Find where the given text appears and provide that cell's center as [x, y] coordinate. 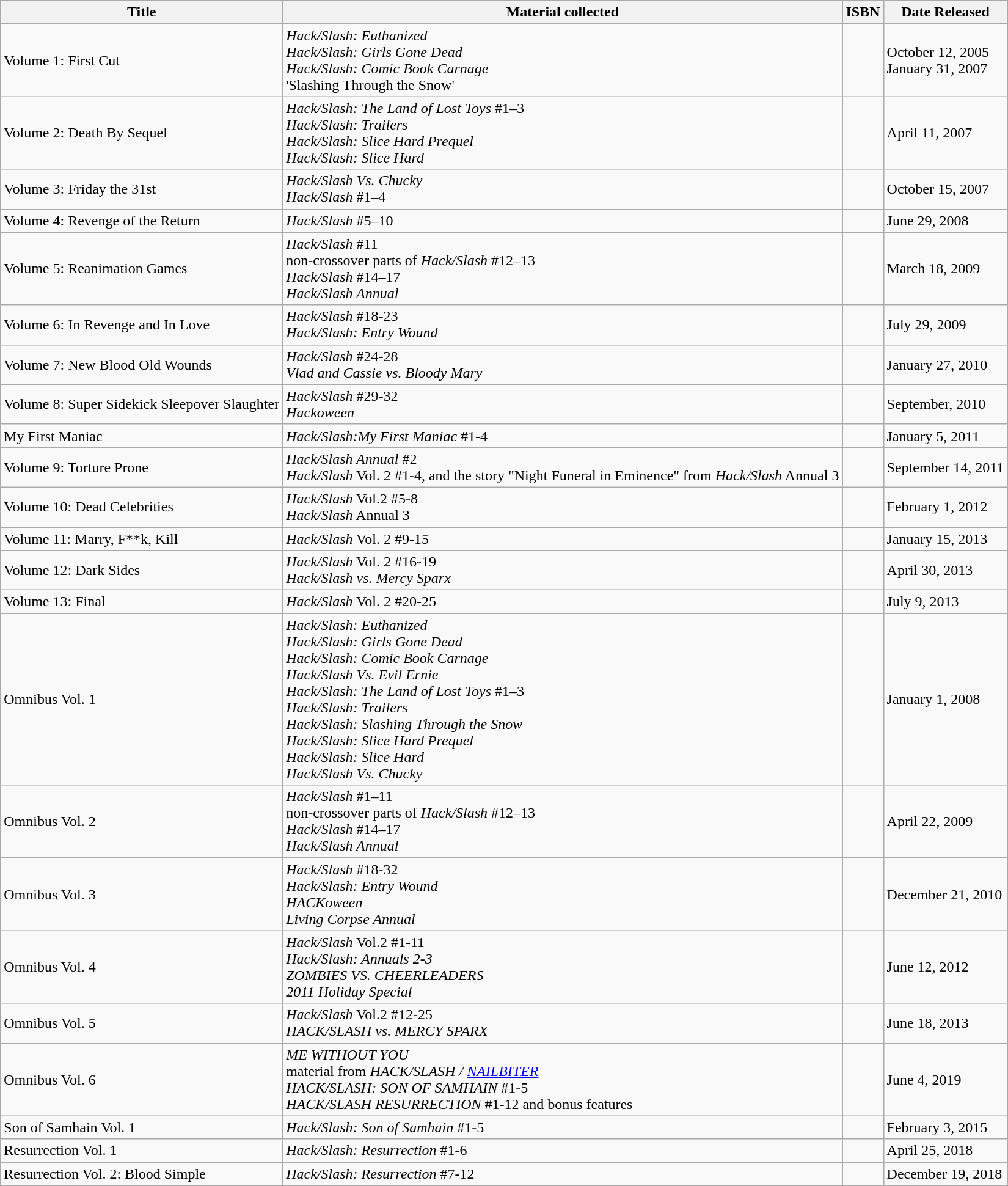
Hack/Slash #1–11 non-crossover parts of Hack/Slash #12–13 Hack/Slash #14–17 Hack/Slash Annual [563, 821]
Resurrection Vol. 2: Blood Simple [142, 1174]
July 29, 2009 [946, 325]
Hack/Slash:My First Maniac #1-4 [563, 436]
Hack/Slash Annual #2 Hack/Slash Vol. 2 #1-4, and the story "Night Funeral in Eminence" from Hack/Slash Annual 3 [563, 467]
Volume 12: Dark Sides [142, 571]
June 12, 2012 [946, 967]
Volume 1: First Cut [142, 60]
October 12, 2005 January 31, 2007 [946, 60]
Hack/Slash: Resurrection #7-12 [563, 1174]
Hack/Slash #5–10 [563, 221]
Hack/Slash Vol. 2 #20-25 [563, 602]
Volume 13: Final [142, 602]
Date Released [946, 12]
Hack/Slash Vs. Chucky Hack/Slash #1–4 [563, 189]
My First Maniac [142, 436]
January 15, 2013 [946, 538]
Volume 4: Revenge of the Return [142, 221]
Hack/Slash: Son of Samhain #1-5 [563, 1127]
Omnibus Vol. 3 [142, 895]
Hack/Slash Vol.2 #1-11 Hack/Slash: Annuals 2-3 ZOMBIES VS. CHEERLEADERS 2011 Holiday Special [563, 967]
Hack/Slash #24-28 Vlad and Cassie vs. Bloody Mary [563, 364]
ISBN [863, 12]
Hack/Slash #18-32 Hack/Slash: Entry Wound HACKoween Living Corpse Annual [563, 895]
October 15, 2007 [946, 189]
Volume 8: Super Sidekick Sleepover Slaughter [142, 404]
Hack/Slash #18-23 Hack/Slash: Entry Wound [563, 325]
Volume 6: In Revenge and In Love [142, 325]
January 1, 2008 [946, 699]
April 25, 2018 [946, 1151]
Volume 10: Dead Celebrities [142, 507]
Hack/Slash #29-32 Hackoween [563, 404]
Hack/Slash #11 non-crossover parts of Hack/Slash #12–13 Hack/Slash #14–17 Hack/Slash Annual [563, 269]
December 21, 2010 [946, 895]
Volume 5: Reanimation Games [142, 269]
January 5, 2011 [946, 436]
Omnibus Vol. 5 [142, 1023]
Hack/Slash: Euthanized Hack/Slash: Girls Gone Dead Hack/Slash: Comic Book Carnage 'Slashing Through the Snow' [563, 60]
July 9, 2013 [946, 602]
April 30, 2013 [946, 571]
Omnibus Vol. 2 [142, 821]
Volume 3: Friday the 31st [142, 189]
Volume 9: Torture Prone [142, 467]
Hack/Slash: The Land of Lost Toys #1–3 Hack/Slash: Trailers Hack/Slash: Slice Hard Prequel Hack/Slash: Slice Hard [563, 133]
Omnibus Vol. 1 [142, 699]
February 3, 2015 [946, 1127]
Title [142, 12]
April 22, 2009 [946, 821]
June 18, 2013 [946, 1023]
Volume 7: New Blood Old Wounds [142, 364]
Material collected [563, 12]
June 29, 2008 [946, 221]
Hack/Slash: Resurrection #1-6 [563, 1151]
Resurrection Vol. 1 [142, 1151]
Hack/Slash Vol.2 #12-25 HACK/SLASH vs. MERCY SPARX [563, 1023]
September 14, 2011 [946, 467]
ME WITHOUT YOU material from HACK/SLASH / NAILBITER HACK/SLASH: SON OF SAMHAIN #1-5 HACK/SLASH RESURRECTION #1-12 and bonus features [563, 1079]
April 11, 2007 [946, 133]
March 18, 2009 [946, 269]
Omnibus Vol. 4 [142, 967]
Hack/Slash Vol. 2 #9-15 [563, 538]
September, 2010 [946, 404]
Volume 2: Death By Sequel [142, 133]
February 1, 2012 [946, 507]
Hack/Slash Vol. 2 #16-19 Hack/Slash vs. Mercy Sparx [563, 571]
Hack/Slash Vol.2 #5-8 Hack/Slash Annual 3 [563, 507]
Omnibus Vol. 6 [142, 1079]
December 19, 2018 [946, 1174]
June 4, 2019 [946, 1079]
January 27, 2010 [946, 364]
Volume 11: Marry, F**k, Kill [142, 538]
Son of Samhain Vol. 1 [142, 1127]
